Provide the [x, y] coordinate of the cell's center where the given text is located.  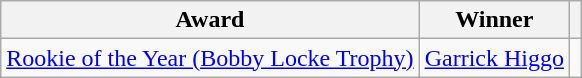
Winner [494, 20]
Award [210, 20]
Garrick Higgo [494, 58]
Rookie of the Year (Bobby Locke Trophy) [210, 58]
